Return the [x, y] coordinate for the center point of the cell that contains the specified text.  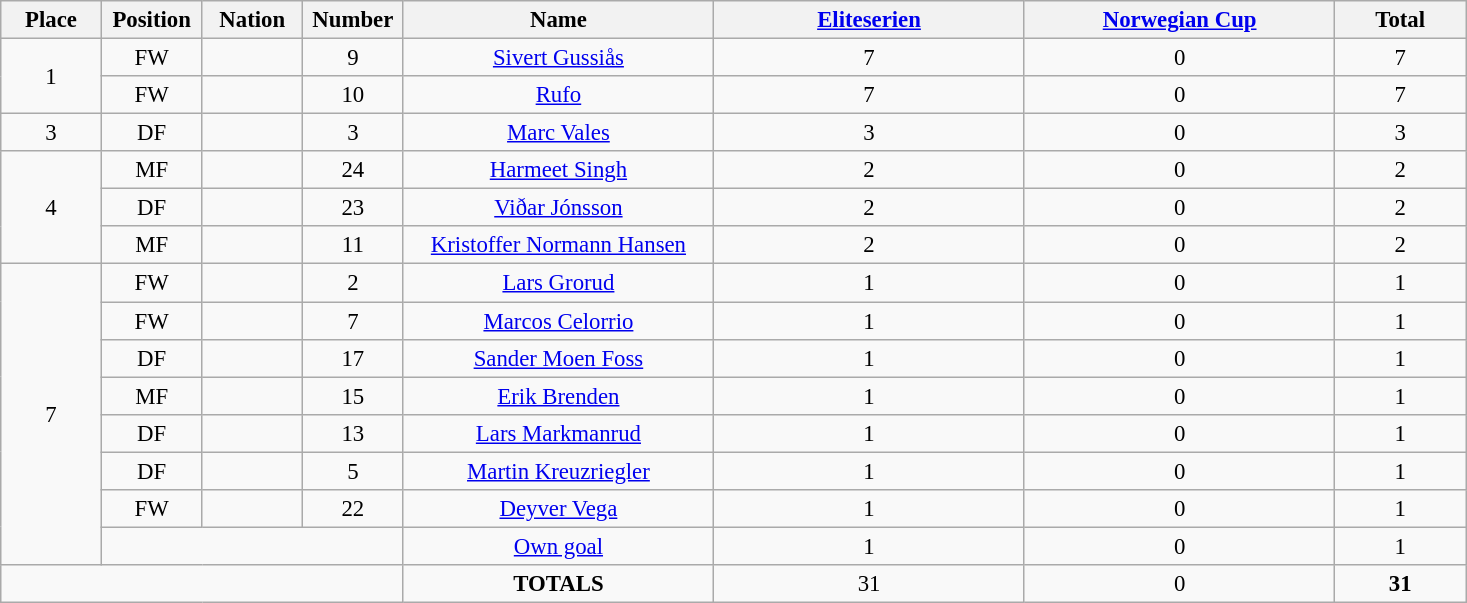
13 [354, 433]
TOTALS [558, 584]
Rufo [558, 95]
Position [152, 20]
Lars Markmanrud [558, 433]
Viðar Jónsson [558, 208]
Number [354, 20]
Kristoffer Normann Hansen [558, 245]
Marc Vales [558, 133]
9 [354, 58]
Marcos Celorrio [558, 321]
Place [52, 20]
Martin Kreuzriegler [558, 471]
Erik Brenden [558, 396]
22 [354, 509]
Harmeet Singh [558, 170]
Name [558, 20]
17 [354, 358]
5 [354, 471]
Sivert Gussiås [558, 58]
4 [52, 208]
15 [354, 396]
Nation [252, 20]
Eliteserien [870, 20]
Total [1400, 20]
23 [354, 208]
11 [354, 245]
10 [354, 95]
Own goal [558, 546]
Lars Grorud [558, 283]
Deyver Vega [558, 509]
24 [354, 170]
Sander Moen Foss [558, 358]
Norwegian Cup [1180, 20]
